Locate the cell with the specified text and output its [x, y] center coordinate. 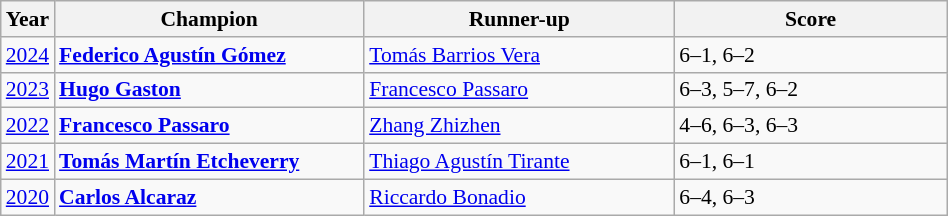
Champion [209, 19]
2020 [28, 197]
6–1, 6–1 [810, 162]
2024 [28, 55]
Federico Agustín Gómez [209, 55]
Tomás Barrios Vera [519, 55]
Hugo Gaston [209, 90]
Thiago Agustín Tirante [519, 162]
Riccardo Bonadio [519, 197]
6–1, 6–2 [810, 55]
Zhang Zhizhen [519, 126]
2023 [28, 90]
Tomás Martín Etcheverry [209, 162]
Year [28, 19]
2021 [28, 162]
Runner-up [519, 19]
2022 [28, 126]
Carlos Alcaraz [209, 197]
6–4, 6–3 [810, 197]
4–6, 6–3, 6–3 [810, 126]
6–3, 5–7, 6–2 [810, 90]
Score [810, 19]
